Provide the [x, y] coordinate of the cell's center where the given text is located.  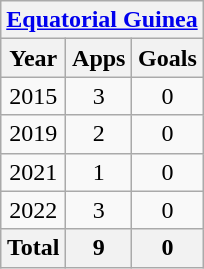
9 [99, 248]
2015 [34, 96]
2022 [34, 210]
2019 [34, 134]
Total [34, 248]
Apps [99, 58]
Goals [168, 58]
2021 [34, 172]
Equatorial Guinea [102, 20]
2 [99, 134]
Year [34, 58]
1 [99, 172]
